Return the [X, Y] coordinate for the center point of the cell that contains the specified text.  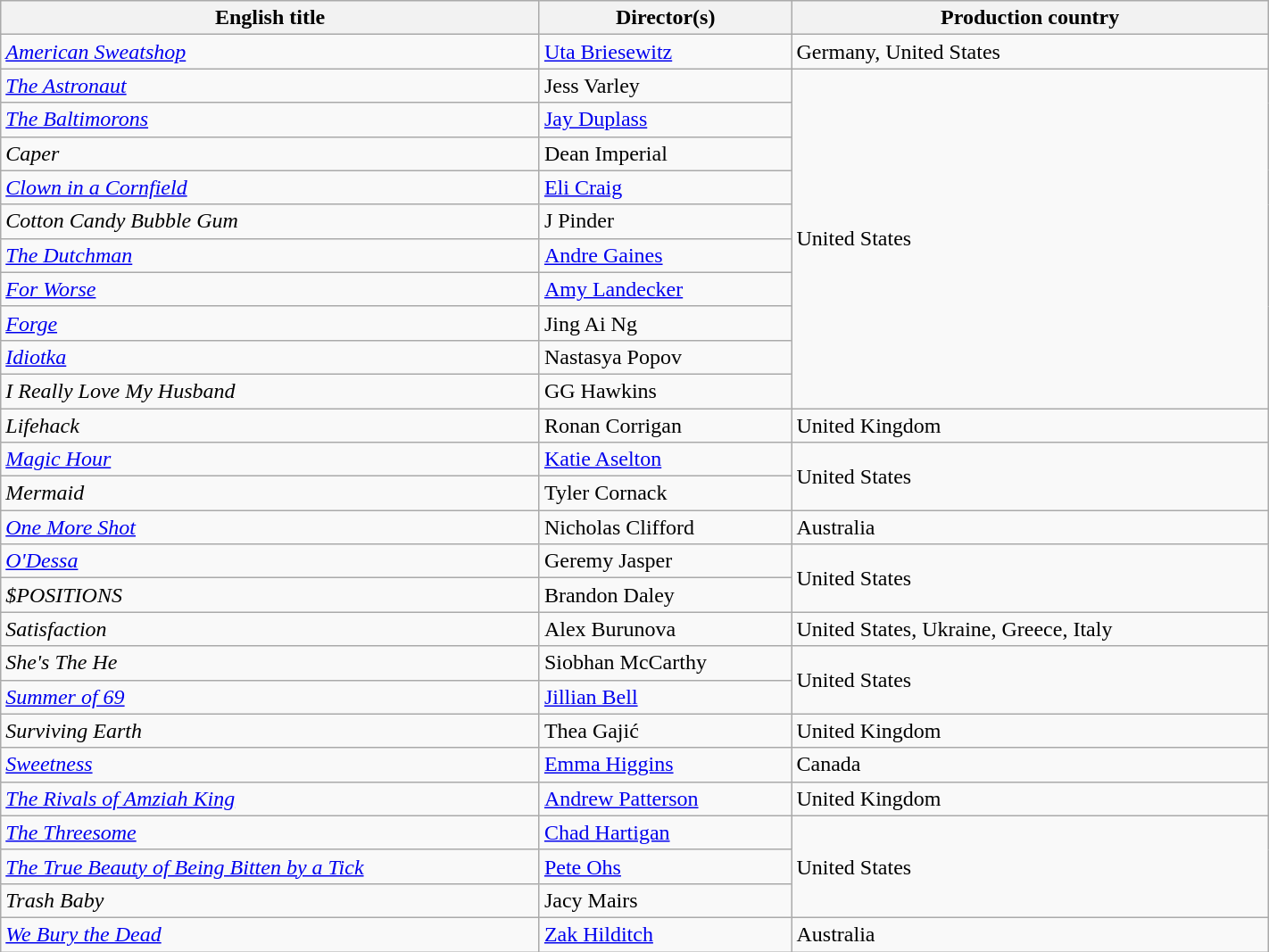
Siobhan McCarthy [666, 663]
Germany, United States [1030, 52]
Dean Imperial [666, 153]
The Baltimorons [270, 120]
Tyler Cornack [666, 493]
I Really Love My Husband [270, 391]
Pete Ohs [666, 866]
GG Hawkins [666, 391]
English title [270, 18]
She's The He [270, 663]
For Worse [270, 289]
Thea Gajić [666, 731]
Katie Aselton [666, 459]
Amy Landecker [666, 289]
Clown in a Cornfield [270, 187]
One More Shot [270, 527]
Mermaid [270, 493]
Uta Briesewitz [666, 52]
Brandon Daley [666, 595]
Lifehack [270, 426]
Magic Hour [270, 459]
Canada [1030, 765]
Surviving Earth [270, 731]
Summer of 69 [270, 697]
The Threesome [270, 832]
The Astronaut [270, 86]
Satisfaction [270, 629]
Sweetness [270, 765]
Andrew Patterson [666, 799]
We Bury the Dead [270, 934]
The True Beauty of Being Bitten by a Tick [270, 866]
Cotton Candy Bubble Gum [270, 221]
Jay Duplass [666, 120]
The Rivals of Amziah King [270, 799]
Nicholas Clifford [666, 527]
Emma Higgins [666, 765]
Alex Burunova [666, 629]
Chad Hartigan [666, 832]
Forge [270, 323]
Jillian Bell [666, 697]
O'Dessa [270, 561]
J Pinder [666, 221]
$POSITIONS [270, 595]
Director(s) [666, 18]
Zak Hilditch [666, 934]
Idiotka [270, 357]
Jing Ai Ng [666, 323]
Geremy Jasper [666, 561]
Eli Craig [666, 187]
Ronan Corrigan [666, 426]
American Sweatshop [270, 52]
Jacy Mairs [666, 900]
United States, Ukraine, Greece, Italy [1030, 629]
Jess Varley [666, 86]
Andre Gaines [666, 255]
Nastasya Popov [666, 357]
The Dutchman [270, 255]
Caper [270, 153]
Production country [1030, 18]
Trash Baby [270, 900]
